From the cell containing the given text, extract its center point as [x, y] coordinate. 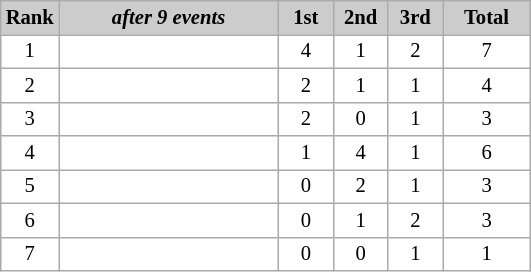
2nd [360, 17]
5 [30, 186]
Total [487, 17]
after 9 events [169, 17]
Rank [30, 17]
1st [306, 17]
3rd [416, 17]
